Locate the cell with the specified text and output its (X, Y) center coordinate. 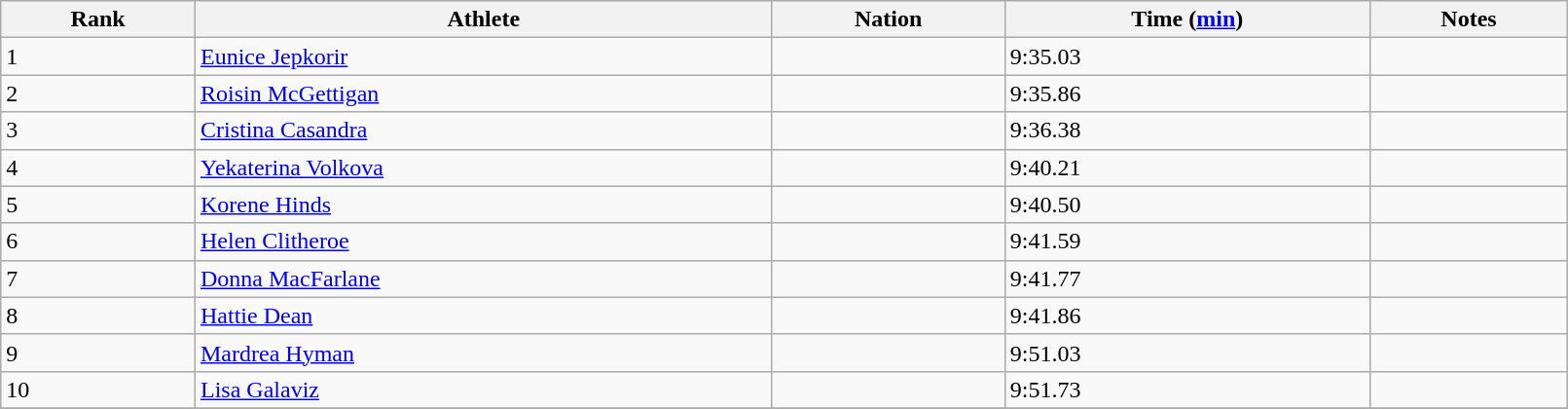
Eunice Jepkorir (483, 56)
Nation (888, 19)
9:41.77 (1187, 279)
9:40.21 (1187, 167)
Donna MacFarlane (483, 279)
9:41.86 (1187, 316)
Roisin McGettigan (483, 93)
Korene Hinds (483, 204)
Hattie Dean (483, 316)
Athlete (483, 19)
8 (98, 316)
6 (98, 242)
Helen Clitheroe (483, 242)
1 (98, 56)
5 (98, 204)
9 (98, 353)
4 (98, 167)
Notes (1469, 19)
9:35.03 (1187, 56)
7 (98, 279)
3 (98, 130)
Time (min) (1187, 19)
9:40.50 (1187, 204)
Cristina Casandra (483, 130)
2 (98, 93)
Lisa Galaviz (483, 390)
9:51.73 (1187, 390)
Mardrea Hyman (483, 353)
9:51.03 (1187, 353)
9:35.86 (1187, 93)
Yekaterina Volkova (483, 167)
9:36.38 (1187, 130)
10 (98, 390)
Rank (98, 19)
9:41.59 (1187, 242)
